Locate the cell with the specified text and output its (x, y) center coordinate. 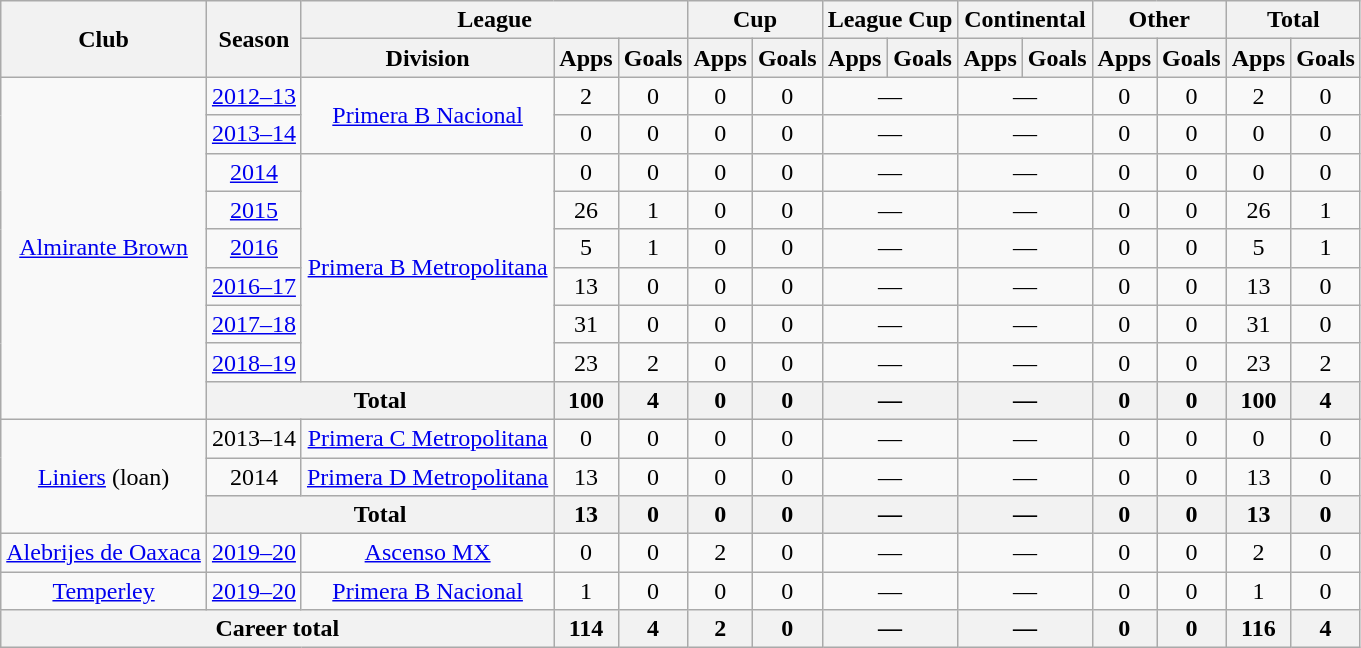
Primera D Metropolitana (427, 477)
Career total (278, 629)
2016 (254, 248)
Club (104, 39)
Temperley (104, 591)
2017–18 (254, 324)
Season (254, 39)
114 (586, 629)
2016–17 (254, 286)
Primera B Metropolitana (427, 267)
2015 (254, 210)
Other (1159, 20)
2012–13 (254, 96)
Primera C Metropolitana (427, 438)
Almirante Brown (104, 248)
Division (427, 58)
Alebrijes de Oaxaca (104, 553)
Continental (1025, 20)
Cup (755, 20)
Ascenso MX (427, 553)
Liniers (loan) (104, 476)
League (494, 20)
116 (1258, 629)
League Cup (890, 20)
2018–19 (254, 362)
